Return the (x, y) coordinate for the center point of the cell that contains the specified text.  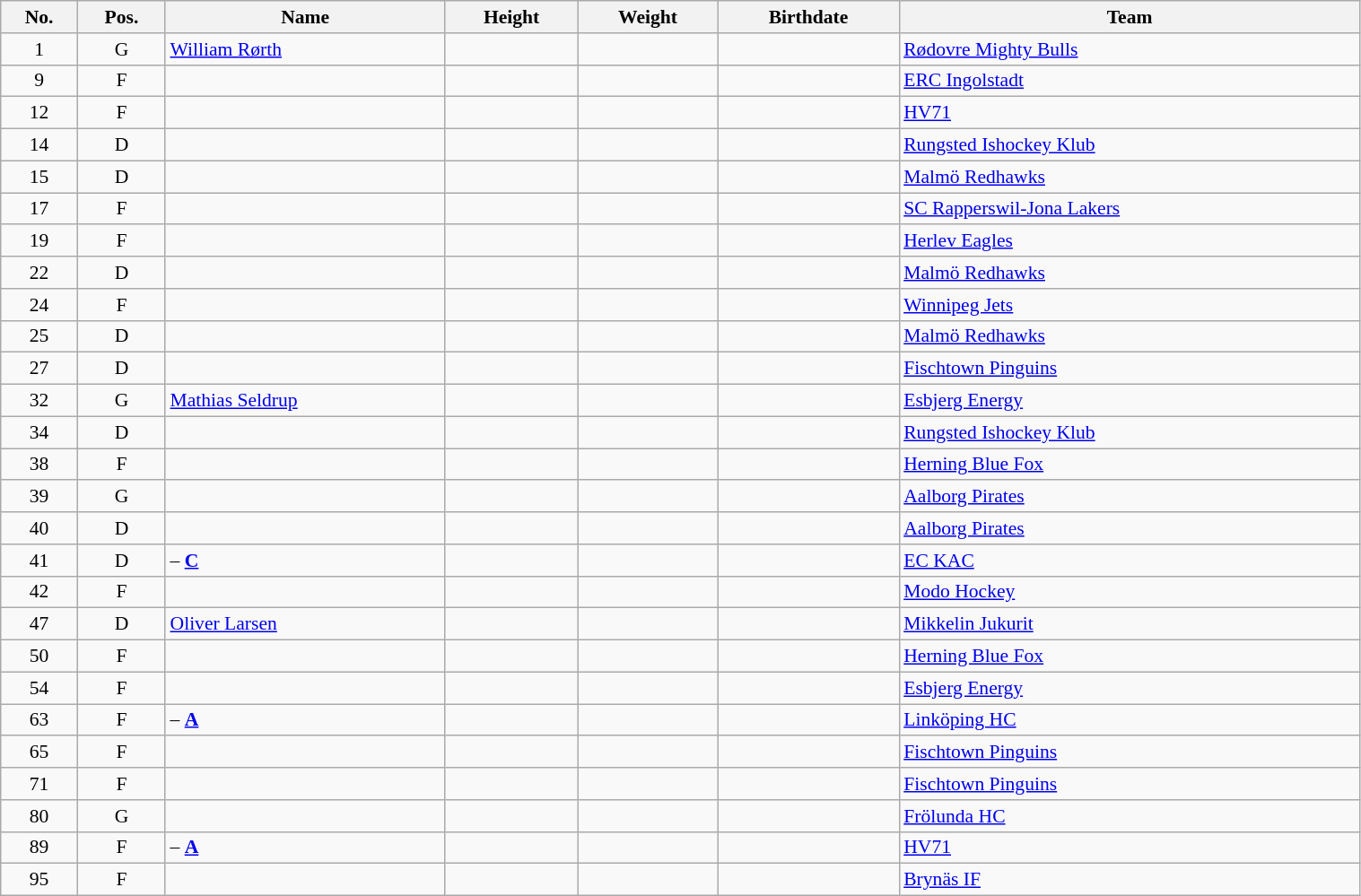
24 (39, 305)
Rødovre Mighty Bulls (1130, 49)
71 (39, 784)
Frölunda HC (1130, 816)
25 (39, 336)
42 (39, 592)
63 (39, 720)
– C (305, 561)
15 (39, 177)
65 (39, 752)
Birthdate (808, 17)
Linköping HC (1130, 720)
EC KAC (1130, 561)
12 (39, 113)
Herlev Eagles (1130, 241)
47 (39, 624)
Weight (648, 17)
39 (39, 497)
41 (39, 561)
17 (39, 209)
Mikkelin Jukurit (1130, 624)
Team (1130, 17)
SC Rapperswil-Jona Lakers (1130, 209)
1 (39, 49)
Mathias Seldrup (305, 401)
Height (511, 17)
80 (39, 816)
Name (305, 17)
32 (39, 401)
89 (39, 848)
Pos. (121, 17)
William Rørth (305, 49)
No. (39, 17)
40 (39, 528)
27 (39, 369)
Winnipeg Jets (1130, 305)
Brynäs IF (1130, 880)
Oliver Larsen (305, 624)
54 (39, 688)
34 (39, 432)
9 (39, 81)
14 (39, 145)
38 (39, 465)
19 (39, 241)
ERC Ingolstadt (1130, 81)
22 (39, 273)
95 (39, 880)
Modo Hockey (1130, 592)
50 (39, 657)
